Determine the (X, Y) coordinate at the center of the cell enclosing the given text.  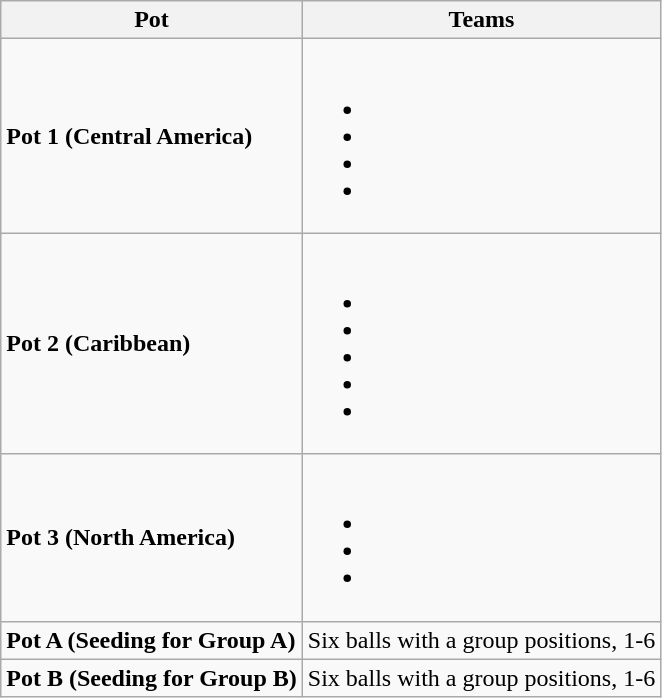
Teams (481, 20)
Pot B (Seeding for Group B) (152, 678)
Pot 2 (Caribbean) (152, 344)
Pot A (Seeding for Group A) (152, 640)
Pot 1 (Central America) (152, 136)
Pot 3 (North America) (152, 538)
Pot (152, 20)
